Locate the cell with the specified text and output its (X, Y) center coordinate. 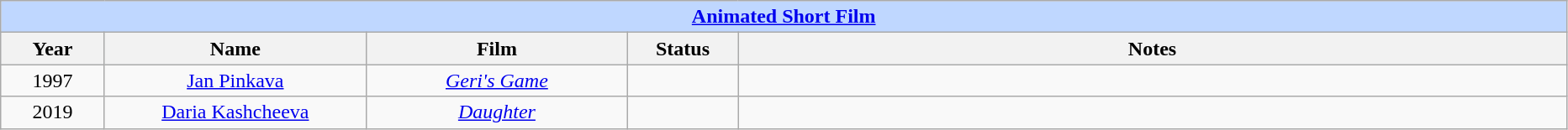
Daughter (496, 112)
Geri's Game (496, 81)
Daria Kashcheeva (235, 112)
Year (53, 49)
Film (496, 49)
2019 (53, 112)
Status (683, 49)
Name (235, 49)
1997 (53, 81)
Notes (1153, 49)
Jan Pinkava (235, 81)
Animated Short Film (784, 17)
